Extract the (x, y) coordinate from the center of the cell holding the provided text.  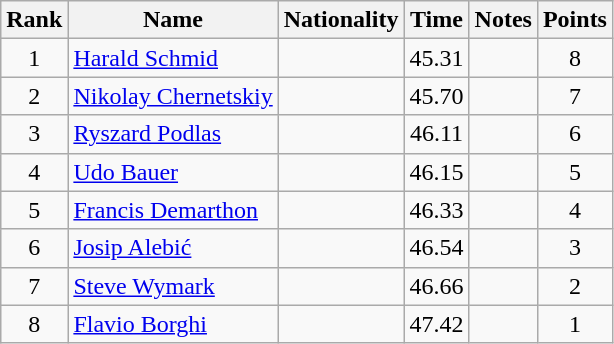
46.15 (436, 172)
47.42 (436, 324)
Rank (34, 20)
Name (173, 20)
46.66 (436, 286)
46.54 (436, 248)
46.11 (436, 134)
Points (574, 20)
Josip Alebić (173, 248)
Flavio Borghi (173, 324)
Francis Demarthon (173, 210)
Udo Bauer (173, 172)
Notes (503, 20)
Time (436, 20)
Nikolay Chernetskiy (173, 96)
Ryszard Podlas (173, 134)
45.70 (436, 96)
Harald Schmid (173, 58)
Steve Wymark (173, 286)
45.31 (436, 58)
Nationality (341, 20)
46.33 (436, 210)
